Return (X, Y) of the center of cell containing provided text 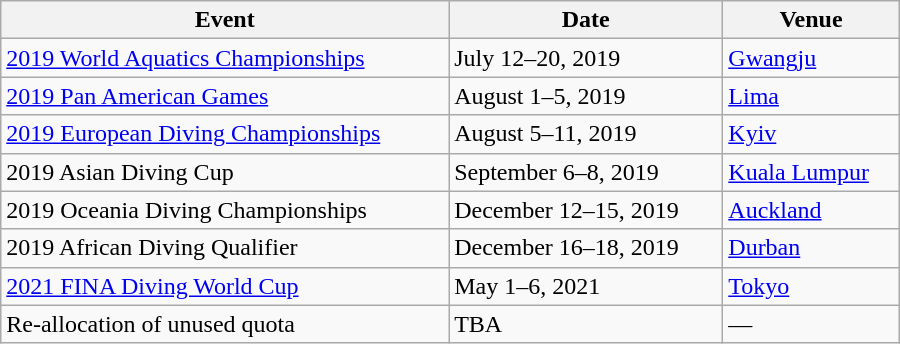
Kyiv (811, 134)
Auckland (811, 210)
September 6–8, 2019 (586, 172)
2019 African Diving Qualifier (225, 248)
July 12–20, 2019 (586, 58)
Kuala Lumpur (811, 172)
2019 World Aquatics Championships (225, 58)
Lima (811, 96)
August 5–11, 2019 (586, 134)
December 16–18, 2019 (586, 248)
August 1–5, 2019 (586, 96)
Event (225, 20)
TBA (586, 324)
Durban (811, 248)
December 12–15, 2019 (586, 210)
2019 Pan American Games (225, 96)
2021 FINA Diving World Cup (225, 286)
May 1–6, 2021 (586, 286)
Gwangju (811, 58)
2019 Asian Diving Cup (225, 172)
Venue (811, 20)
2019 European Diving Championships (225, 134)
Tokyo (811, 286)
2019 Oceania Diving Championships (225, 210)
— (811, 324)
Re-allocation of unused quota (225, 324)
Date (586, 20)
